For the text-containing cell, return its midpoint in [x, y] coordinate format. 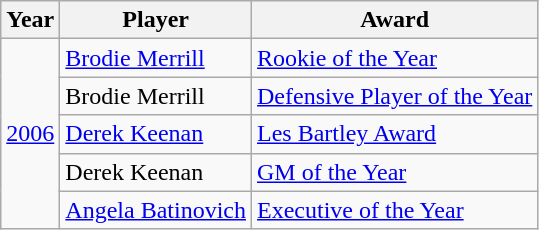
Executive of the Year [395, 210]
Angela Batinovich [156, 210]
Defensive Player of the Year [395, 96]
Year [30, 20]
Les Bartley Award [395, 134]
GM of the Year [395, 172]
Player [156, 20]
Rookie of the Year [395, 58]
2006 [30, 134]
Award [395, 20]
